Capture the cell that displays the provided text and extract its (x, y) central coordinate. 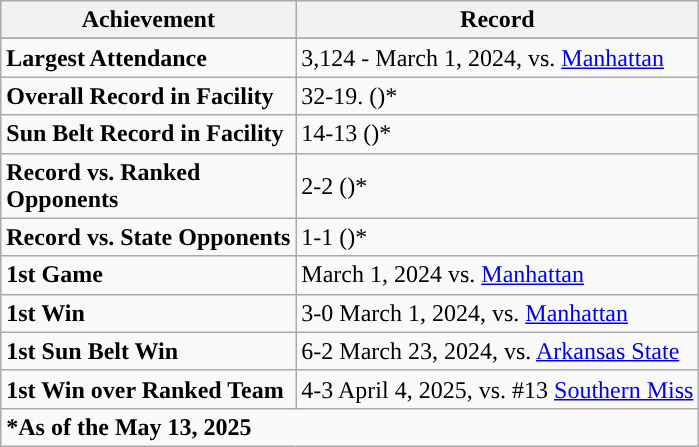
3-0 March 1, 2024, vs. Manhattan (498, 313)
4-3 April 4, 2025, vs. #13 Southern Miss (498, 389)
2-2 ()* (498, 186)
*As of the May 13, 2025 (350, 427)
1-1 ()* (498, 237)
1st Game (148, 275)
Record (498, 20)
14-13 ()* (498, 134)
1st Sun Belt Win (148, 351)
6-2 March 23, 2024, vs. Arkansas State (498, 351)
Record vs. Ranked Opponents (148, 186)
1st Win (148, 313)
32-19. ()* (498, 96)
3,124 - March 1, 2024, vs. Manhattan (498, 58)
Overall Record in Facility (148, 96)
Record vs. State Opponents (148, 237)
Largest Attendance (148, 58)
Sun Belt Record in Facility (148, 134)
1st Win over Ranked Team (148, 389)
Achievement (148, 20)
March 1, 2024 vs. Manhattan (498, 275)
